Detect which cell encompasses the target text, then output its [X, Y] center coordinate. 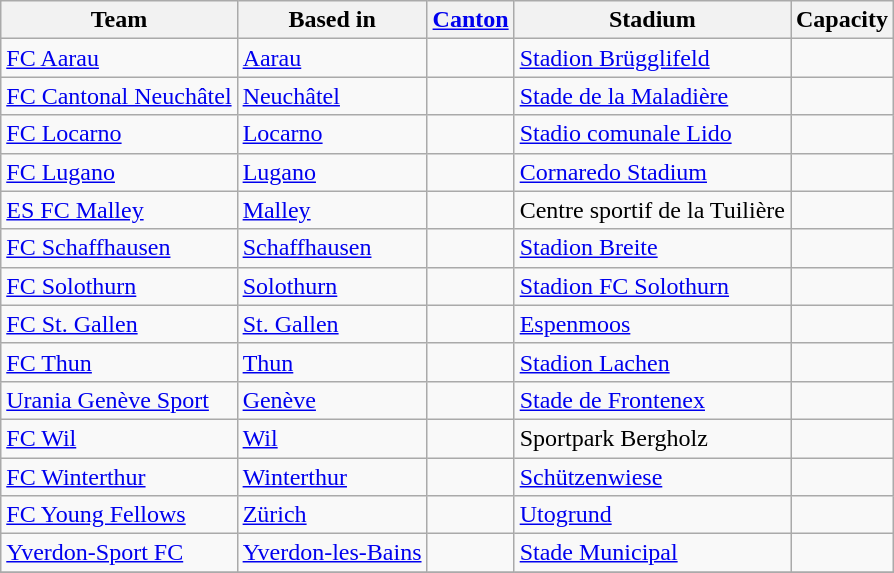
Stadion Lachen [652, 362]
FC St. Gallen [119, 324]
Urania Genève Sport [119, 400]
Espenmoos [652, 324]
Thun [332, 362]
Schaffhausen [332, 248]
ES FC Malley [119, 210]
Canton [470, 20]
St. Gallen [332, 324]
Zürich [332, 515]
Lugano [332, 172]
Stade de Frontenex [652, 400]
Stade Municipal [652, 553]
Capacity [842, 20]
Aarau [332, 58]
FC Lugano [119, 172]
FC Schaffhausen [119, 248]
Schützenwiese [652, 477]
FC Cantonal Neuchâtel [119, 96]
FC Solothurn [119, 286]
Team [119, 20]
Utogrund [652, 515]
Wil [332, 438]
Stadium [652, 20]
Centre sportif de la Tuilière [652, 210]
Malley [332, 210]
FC Thun [119, 362]
Stadion Breite [652, 248]
FC Young Fellows [119, 515]
Locarno [332, 134]
FC Wil [119, 438]
Based in [332, 20]
Solothurn [332, 286]
Yverdon-Sport FC [119, 553]
Sportpark Bergholz [652, 438]
FC Aarau [119, 58]
Stadion Brügglifeld [652, 58]
Stade de la Maladière [652, 96]
Yverdon-les-Bains [332, 553]
Stadion FC Solothurn [652, 286]
Genève [332, 400]
Neuchâtel [332, 96]
FC Winterthur [119, 477]
Stadio comunale Lido [652, 134]
Cornaredo Stadium [652, 172]
Winterthur [332, 477]
FC Locarno [119, 134]
